Return [x, y] of the center of cell containing provided text 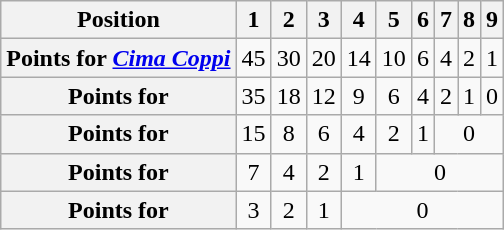
20 [324, 58]
5 [394, 20]
Points for Cima Coppi [118, 58]
18 [288, 96]
15 [254, 134]
12 [324, 96]
Position [118, 20]
30 [288, 58]
14 [358, 58]
45 [254, 58]
35 [254, 96]
10 [394, 58]
